Find where the given text appears and provide that cell's center as [X, Y] coordinate. 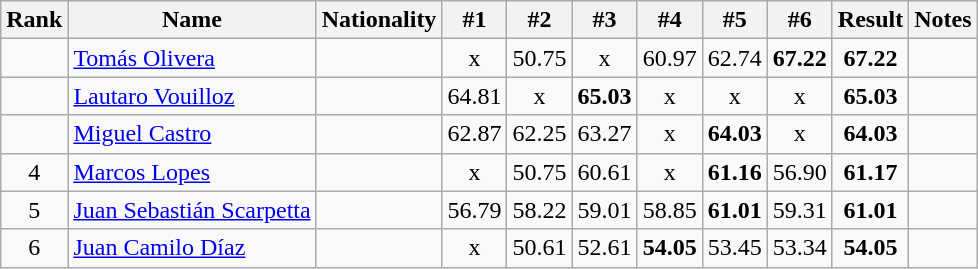
64.81 [474, 96]
Tomás Olivera [192, 58]
Juan Camilo Díaz [192, 248]
50.61 [540, 248]
56.79 [474, 210]
63.27 [604, 134]
53.34 [800, 248]
Result [870, 20]
Juan Sebastián Scarpetta [192, 210]
60.61 [604, 172]
Rank [34, 20]
62.87 [474, 134]
4 [34, 172]
62.74 [734, 58]
#6 [800, 20]
Nationality [379, 20]
#5 [734, 20]
61.17 [870, 172]
5 [34, 210]
62.25 [540, 134]
6 [34, 248]
60.97 [670, 58]
58.22 [540, 210]
Lautaro Vouilloz [192, 96]
52.61 [604, 248]
59.31 [800, 210]
#4 [670, 20]
61.16 [734, 172]
Miguel Castro [192, 134]
Name [192, 20]
59.01 [604, 210]
53.45 [734, 248]
#1 [474, 20]
56.90 [800, 172]
Notes [943, 20]
58.85 [670, 210]
Marcos Lopes [192, 172]
#3 [604, 20]
#2 [540, 20]
